Provide the (X, Y) coordinate of the cell's center where the given text is located.  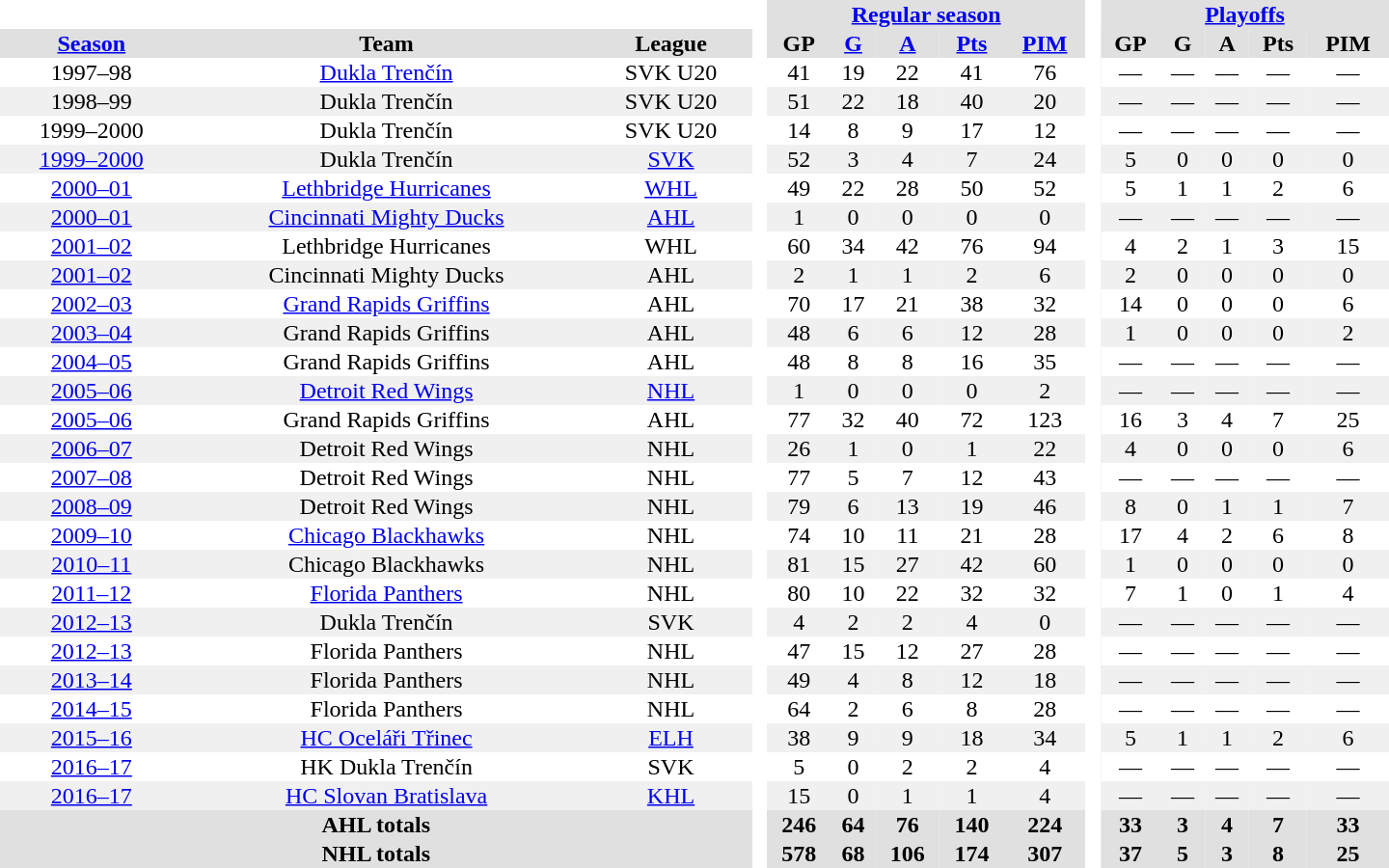
2010–11 (92, 564)
224 (1046, 825)
307 (1046, 854)
26 (799, 448)
2009–10 (92, 535)
Playoffs (1244, 14)
20 (1046, 101)
72 (972, 420)
13 (909, 506)
2006–07 (92, 448)
37 (1130, 854)
68 (853, 854)
106 (909, 854)
NHL totals (376, 854)
123 (1046, 420)
11 (909, 535)
140 (972, 825)
HC Slovan Bratislava (387, 796)
HC Oceláři Třinec (387, 738)
HK Dukla Trenčín (387, 767)
35 (1046, 362)
1997–98 (92, 72)
46 (1046, 506)
79 (799, 506)
2002–03 (92, 304)
2014–15 (92, 709)
2011–12 (92, 593)
2013–14 (92, 680)
AHL totals (376, 825)
2007–08 (92, 477)
Team (387, 43)
94 (1046, 246)
246 (799, 825)
KHL (671, 796)
51 (799, 101)
Regular season (926, 14)
174 (972, 854)
43 (1046, 477)
1998–99 (92, 101)
League (671, 43)
ELH (671, 738)
81 (799, 564)
2008–09 (92, 506)
2004–05 (92, 362)
2003–04 (92, 333)
74 (799, 535)
578 (799, 854)
Season (92, 43)
47 (799, 651)
24 (1046, 159)
80 (799, 593)
2015–16 (92, 738)
70 (799, 304)
50 (972, 188)
